Detect which cell encompasses the target text, then output its [X, Y] center coordinate. 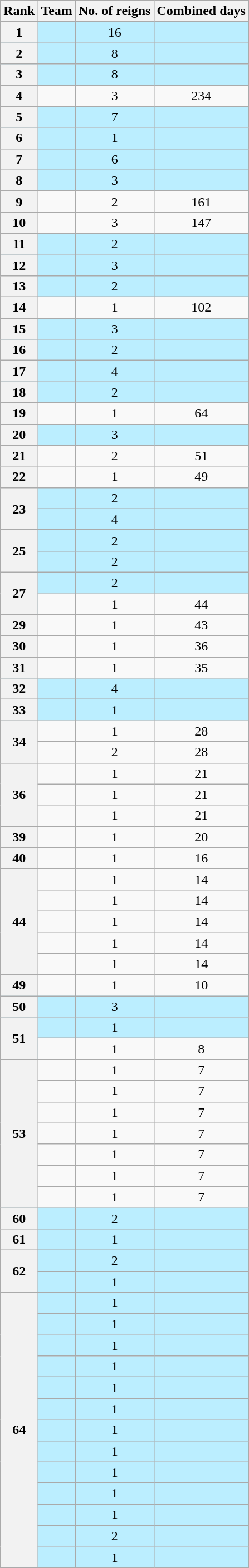
Combined days [201, 11]
18 [19, 392]
31 [19, 668]
147 [201, 223]
53 [19, 1133]
23 [19, 509]
5 [19, 117]
61 [19, 1239]
12 [19, 265]
102 [201, 308]
Rank [19, 11]
No. of reigns [115, 11]
60 [19, 1218]
27 [19, 593]
35 [201, 668]
17 [19, 371]
15 [19, 329]
29 [19, 625]
40 [19, 858]
Team [57, 11]
19 [19, 413]
234 [201, 96]
33 [19, 710]
32 [19, 689]
34 [19, 742]
43 [201, 625]
25 [19, 551]
11 [19, 244]
50 [19, 1007]
13 [19, 287]
62 [19, 1271]
30 [19, 647]
22 [19, 477]
161 [201, 201]
9 [19, 201]
39 [19, 837]
